Capture the cell that displays the provided text and extract its [x, y] central coordinate. 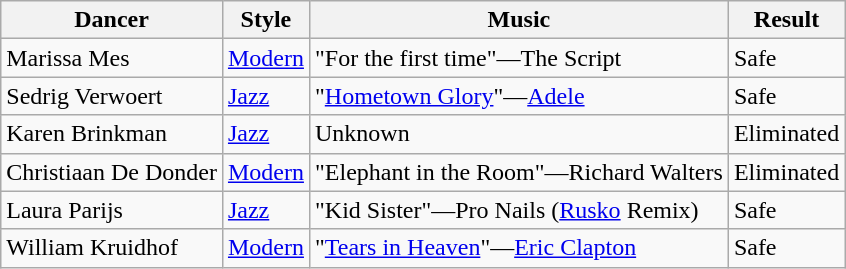
"Elephant in the Room"—Richard Walters [518, 172]
Dancer [112, 20]
"Kid Sister"—Pro Nails (Rusko Remix) [518, 210]
Result [786, 20]
Laura Parijs [112, 210]
Sedrig Verwoert [112, 96]
Marissa Mes [112, 58]
Music [518, 20]
"For the first time"—The Script [518, 58]
Style [266, 20]
William Kruidhof [112, 248]
Karen Brinkman [112, 134]
Unknown [518, 134]
"Hometown Glory"—Adele [518, 96]
Christiaan De Donder [112, 172]
"Tears in Heaven"—Eric Clapton [518, 248]
